Determine the [X, Y] coordinate at the center of the cell enclosing the given text.  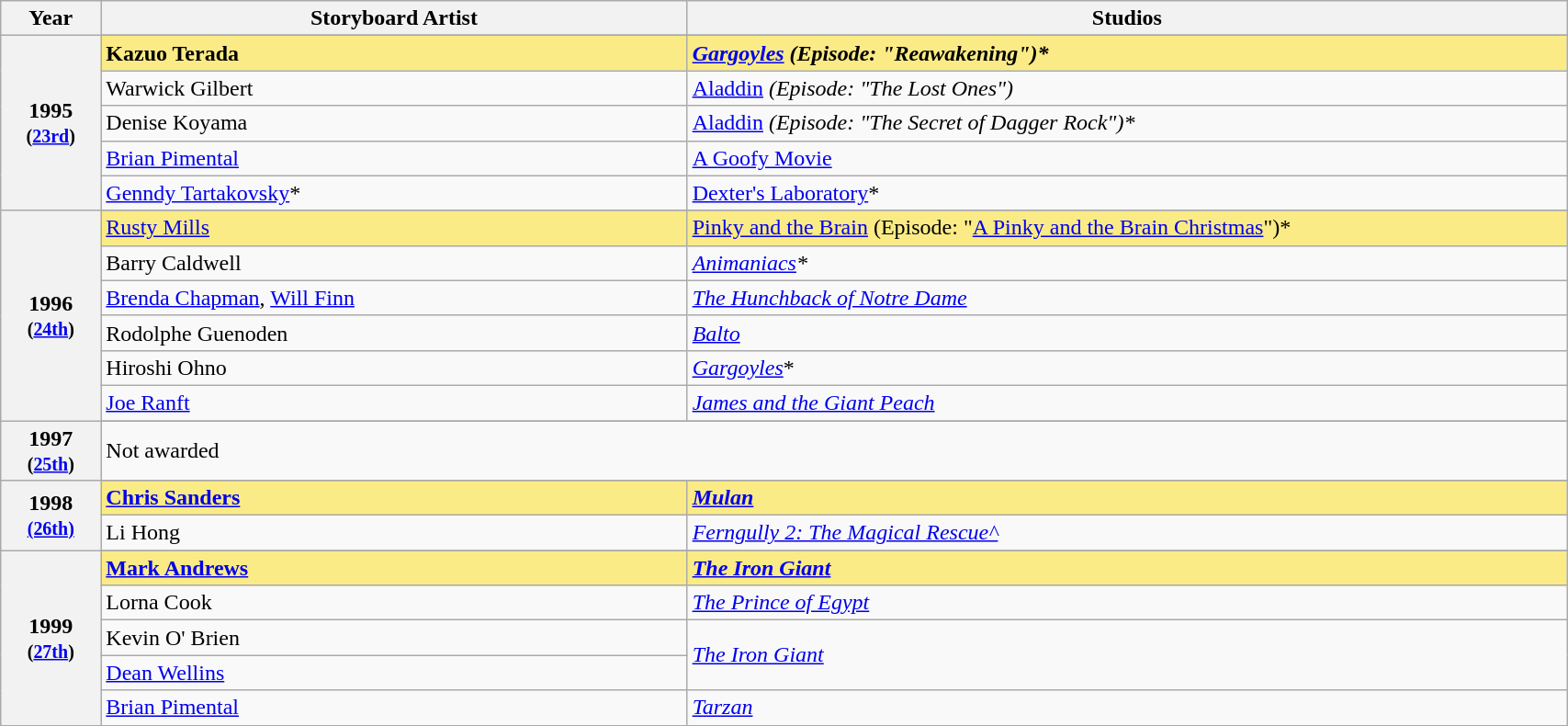
Gargoyles* [1127, 368]
Year [51, 18]
Genndy Tartakovsky* [394, 193]
1998(26th) [51, 516]
Storyboard Artist [394, 18]
Kevin O' Brien [394, 638]
Lorna Cook [394, 603]
Not awarded [834, 450]
Brenda Chapman, Will Finn [394, 298]
Tarzan [1127, 708]
James and the Giant Peach [1127, 403]
Warwick Gilbert [394, 88]
The Prince of Egypt [1127, 603]
1997 (25th) [51, 450]
Mark Andrews [394, 568]
Studios [1127, 18]
Li Hong [394, 533]
Animaniacs* [1127, 263]
Joe Ranft [394, 403]
Kazuo Terada [394, 53]
Ferngully 2: The Magical Rescue^ [1127, 533]
1995 (23rd) [51, 123]
Hiroshi Ohno [394, 368]
Mulan [1127, 498]
Rodolphe Guenoden [394, 333]
Chris Sanders [394, 498]
The Hunchback of Notre Dame [1127, 298]
1996 (24th) [51, 315]
Aladdin (Episode: "The Secret of Dagger Rock")* [1127, 123]
A Goofy Movie [1127, 158]
Balto [1127, 333]
Aladdin (Episode: "The Lost Ones") [1127, 88]
Dean Wellins [394, 673]
Barry Caldwell [394, 263]
Gargoyles (Episode: "Reawakening")* [1127, 53]
Denise Koyama [394, 123]
Pinky and the Brain (Episode: "A Pinky and the Brain Christmas")* [1127, 228]
Dexter's Laboratory* [1127, 193]
Rusty Mills [394, 228]
1999 (27th) [51, 638]
